Pinpoint the cell where the given text exists, returning its [x, y] midpoint coordinate. 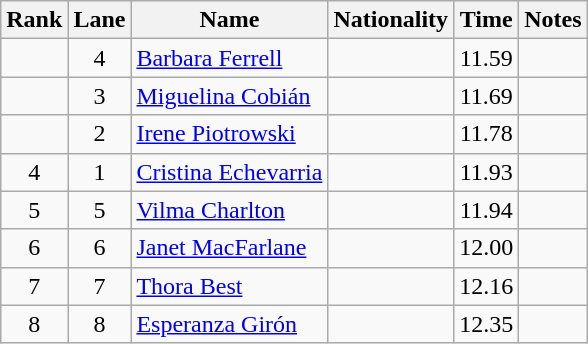
Name [230, 20]
Cristina Echevarria [230, 172]
Vilma Charlton [230, 210]
2 [100, 134]
Miguelina Cobián [230, 96]
11.94 [486, 210]
3 [100, 96]
Rank [34, 20]
Thora Best [230, 286]
Lane [100, 20]
12.35 [486, 324]
Esperanza Girón [230, 324]
12.16 [486, 286]
Nationality [391, 20]
11.59 [486, 58]
11.69 [486, 96]
Notes [553, 20]
Janet MacFarlane [230, 248]
Barbara Ferrell [230, 58]
Irene Piotrowski [230, 134]
12.00 [486, 248]
11.93 [486, 172]
Time [486, 20]
11.78 [486, 134]
1 [100, 172]
